Search for the cell housing the specified text and yield its [X, Y] center coordinate. 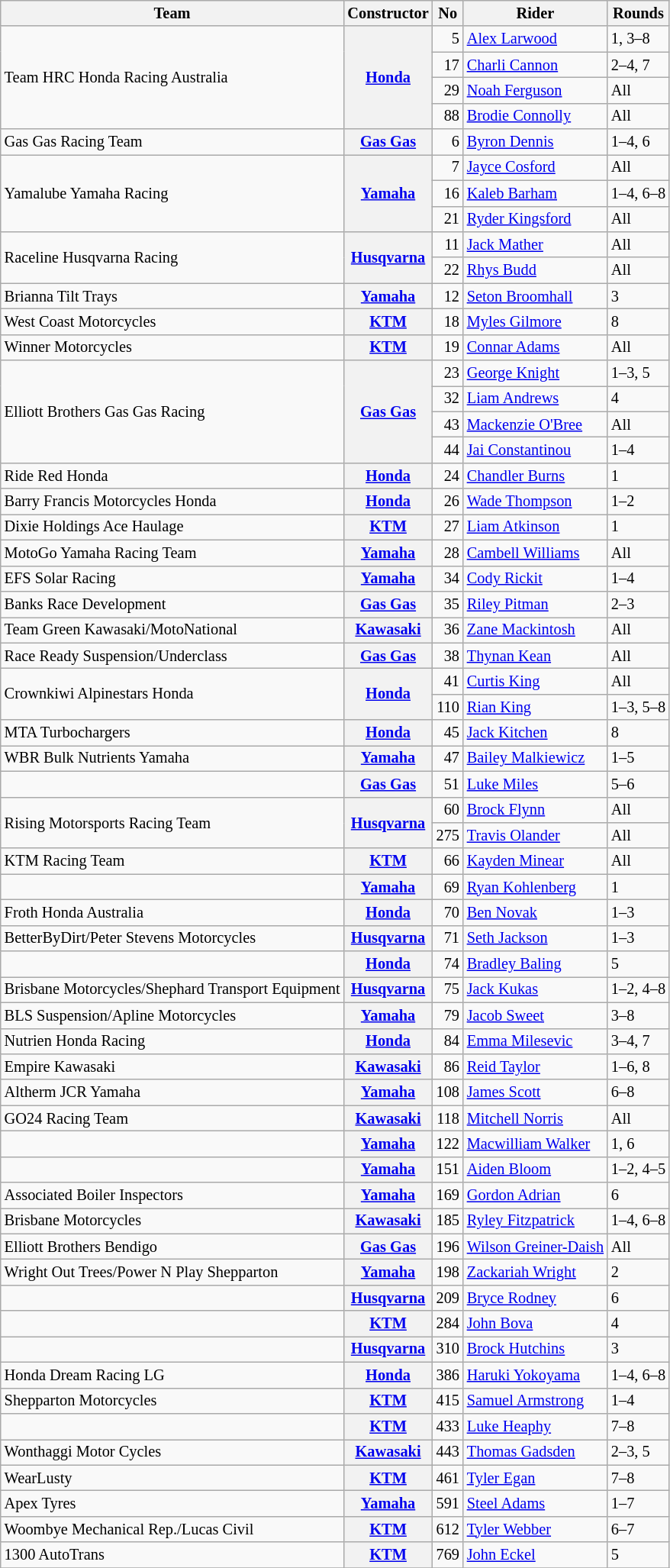
27 [448, 527]
433 [448, 1426]
Gas Gas Racing Team [172, 142]
Bradley Baling [536, 964]
47 [448, 758]
2–3, 5 [638, 1452]
44 [448, 450]
Brock Flynn [536, 810]
Team HRC Honda Racing Australia [172, 78]
108 [448, 1092]
41 [448, 681]
1300 AutoTrans [172, 1555]
Reid Taylor [536, 1066]
1–4, 6 [638, 142]
Nutrien Honda Racing [172, 1041]
2–3 [638, 604]
185 [448, 1221]
Banks Race Development [172, 604]
26 [448, 502]
John Eckel [536, 1555]
415 [448, 1401]
1, 3–8 [638, 39]
Rian King [536, 707]
1–3, 5 [638, 373]
110 [448, 707]
Brisbane Motorcycles/Shephard Transport Equipment [172, 989]
Luke Miles [536, 784]
Alex Larwood [536, 39]
310 [448, 1349]
1, 6 [638, 1144]
Woombye Mechanical Rep./Lucas Civil [172, 1529]
66 [448, 861]
Rising Motorsports Racing Team [172, 823]
75 [448, 989]
71 [448, 938]
443 [448, 1452]
461 [448, 1478]
MTA Turbochargers [172, 733]
Wade Thompson [536, 502]
70 [448, 912]
West Coast Motorcycles [172, 321]
Curtis King [536, 681]
Myles Gilmore [536, 321]
Yamalube Yamaha Racing [172, 192]
Brianna Tilt Trays [172, 296]
3–8 [638, 1015]
386 [448, 1375]
612 [448, 1529]
Charli Cannon [536, 65]
43 [448, 424]
84 [448, 1041]
Macwilliam Walker [536, 1144]
3–4, 7 [638, 1041]
Winner Motorcycles [172, 347]
Elliott Brothers Gas Gas Racing [172, 412]
Chandler Burns [536, 476]
MotoGo Yamaha Racing Team [172, 553]
1–7 [638, 1503]
Samuel Armstrong [536, 1401]
Crownkiwi Alpinestars Honda [172, 693]
5–6 [638, 784]
1–2, 4–8 [638, 989]
Team [172, 13]
WearLusty [172, 1478]
George Knight [536, 373]
Emma Milesevic [536, 1041]
86 [448, 1066]
2 [638, 1273]
74 [448, 964]
Aiden Bloom [536, 1170]
EFS Solar Racing [172, 579]
Apex Tyres [172, 1503]
Honda Dream Racing LG [172, 1375]
Race Ready Suspension/Underclass [172, 656]
Zane Mackintosh [536, 630]
23 [448, 373]
Kayden Minear [536, 861]
Jack Mather [536, 244]
Jayce Cosford [536, 167]
Riley Pitman [536, 604]
122 [448, 1144]
James Scott [536, 1092]
1–2 [638, 502]
Wright Out Trees/Power N Play Shepparton [172, 1273]
Kaleb Barham [536, 193]
Thomas Gadsden [536, 1452]
Steel Adams [536, 1503]
Liam Atkinson [536, 527]
198 [448, 1273]
Seth Jackson [536, 938]
21 [448, 219]
Thynan Kean [536, 656]
Ryder Kingsford [536, 219]
118 [448, 1118]
275 [448, 835]
769 [448, 1555]
32 [448, 398]
34 [448, 579]
Bryce Rodney [536, 1298]
88 [448, 116]
Dixie Holdings Ace Haulage [172, 527]
1–2, 4–5 [638, 1170]
Jai Constantinou [536, 450]
No [448, 13]
35 [448, 604]
BLS Suspension/Apline Motorcycles [172, 1015]
WBR Bulk Nutrients Yamaha [172, 758]
GO24 Racing Team [172, 1118]
2–4, 7 [638, 65]
Raceline Husqvarna Racing [172, 256]
Brodie Connolly [536, 116]
38 [448, 656]
Brock Hutchins [536, 1349]
7 [448, 167]
Rounds [638, 13]
Brisbane Motorcycles [172, 1221]
Ryley Fitzpatrick [536, 1221]
36 [448, 630]
Cambell Williams [536, 553]
Cody Rickit [536, 579]
591 [448, 1503]
17 [448, 65]
Wilson Greiner-Daish [536, 1247]
Jack Kukas [536, 989]
Rhys Budd [536, 270]
Ryan Kohlenberg [536, 887]
Tyler Webber [536, 1529]
Froth Honda Australia [172, 912]
24 [448, 476]
22 [448, 270]
Luke Heaphy [536, 1426]
Team Green Kawasaki/MotoNational [172, 630]
51 [448, 784]
209 [448, 1298]
Ride Red Honda [172, 476]
Altherm JCR Yamaha [172, 1092]
1–6, 8 [638, 1066]
Haruki Yokoyama [536, 1375]
Tyler Egan [536, 1478]
Empire Kawasaki [172, 1066]
169 [448, 1195]
Wonthaggi Motor Cycles [172, 1452]
79 [448, 1015]
12 [448, 296]
18 [448, 321]
28 [448, 553]
KTM Racing Team [172, 861]
19 [448, 347]
Travis Olander [536, 835]
Constructor [388, 13]
60 [448, 810]
Zackariah Wright [536, 1273]
29 [448, 90]
284 [448, 1324]
69 [448, 887]
Jacob Sweet [536, 1015]
Bailey Malkiewicz [536, 758]
1–3, 5–8 [638, 707]
Connar Adams [536, 347]
Seton Broomhall [536, 296]
45 [448, 733]
Noah Ferguson [536, 90]
Shepparton Motorcycles [172, 1401]
BetterByDirt/Peter Stevens Motorcycles [172, 938]
6–8 [638, 1092]
Mackenzie O'Bree [536, 424]
151 [448, 1170]
Barry Francis Motorcycles Honda [172, 502]
11 [448, 244]
Mitchell Norris [536, 1118]
Elliott Brothers Bendigo [172, 1247]
16 [448, 193]
Byron Dennis [536, 142]
Liam Andrews [536, 398]
Jack Kitchen [536, 733]
196 [448, 1247]
1–5 [638, 758]
Gordon Adrian [536, 1195]
Associated Boiler Inspectors [172, 1195]
John Bova [536, 1324]
6–7 [638, 1529]
Ben Novak [536, 912]
Rider [536, 13]
